Determine the [X, Y] coordinate at the center of the cell enclosing the given text.  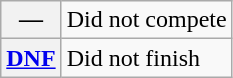
DNF [31, 58]
Did not compete [146, 20]
— [31, 20]
Did not finish [146, 58]
